Locate the cell with the specified text and output its (x, y) center coordinate. 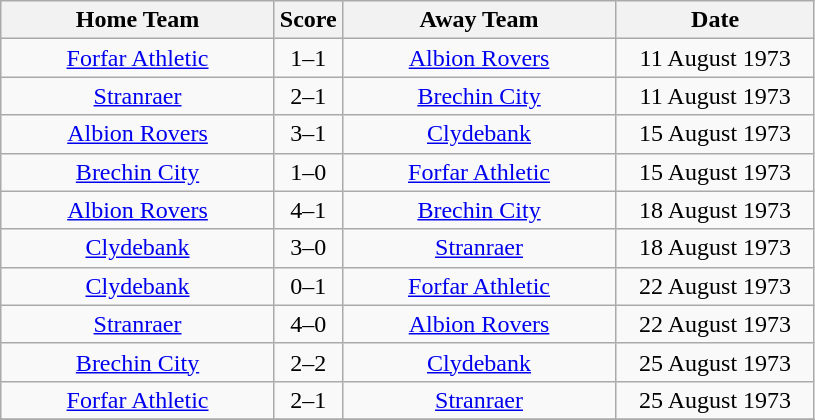
0–1 (308, 286)
Score (308, 20)
Date (716, 20)
4–1 (308, 210)
3–0 (308, 248)
Away Team (479, 20)
Home Team (138, 20)
3–1 (308, 134)
1–1 (308, 58)
1–0 (308, 172)
4–0 (308, 324)
2–2 (308, 362)
